Identify which cell holds the provided text, then report its [x, y] central coordinate. 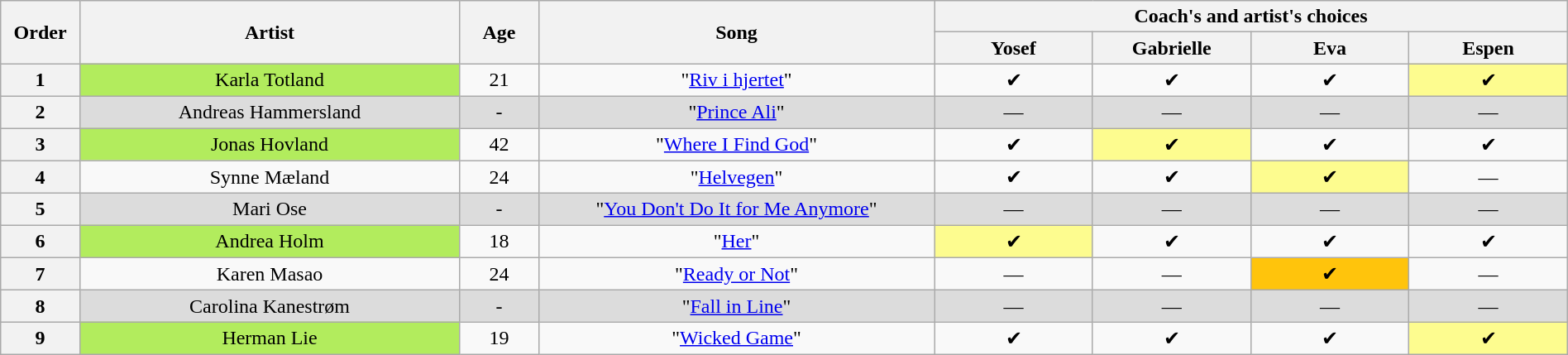
Song [736, 32]
5 [41, 209]
Herman Lie [270, 338]
"Helvegen" [736, 177]
19 [500, 338]
"Fall in Line" [736, 306]
"Riv i hjertet" [736, 80]
Jonas Hovland [270, 144]
Karla Totland [270, 80]
"Prince Ali" [736, 112]
7 [41, 274]
Andreas Hammersland [270, 112]
Age [500, 32]
"Her" [736, 242]
"Where I Find God" [736, 144]
6 [41, 242]
4 [41, 177]
Eva [1330, 48]
Coach's and artist's choices [1251, 17]
Yosef [1014, 48]
Artist [270, 32]
"You Don't Do It for Me Anymore" [736, 209]
Andrea Holm [270, 242]
Synne Mæland [270, 177]
21 [500, 80]
Gabrielle [1171, 48]
8 [41, 306]
18 [500, 242]
1 [41, 80]
3 [41, 144]
"Wicked Game" [736, 338]
"Ready or Not" [736, 274]
9 [41, 338]
Carolina Kanestrøm [270, 306]
42 [500, 144]
2 [41, 112]
Karen Masao [270, 274]
Mari Ose [270, 209]
Espen [1489, 48]
Order [41, 32]
